Provide the [x, y] coordinate of the cell's center where the given text is located.  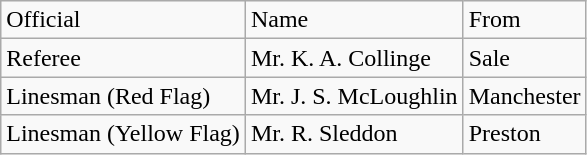
Manchester [524, 96]
Official [124, 20]
Name [354, 20]
From [524, 20]
Mr. R. Sleddon [354, 134]
Preston [524, 134]
Mr. K. A. Collinge [354, 58]
Sale [524, 58]
Referee [124, 58]
Linesman (Yellow Flag) [124, 134]
Linesman (Red Flag) [124, 96]
Mr. J. S. McLoughlin [354, 96]
